Scan for the cell matching the given text and deliver its [X, Y] coordinate at center. 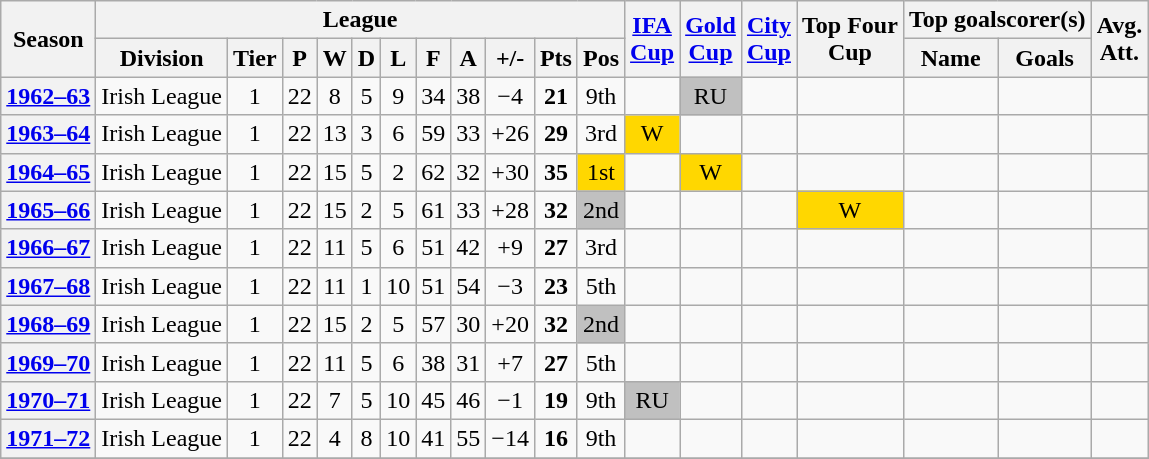
16 [556, 438]
3 [366, 134]
45 [434, 400]
Tier [254, 58]
+26 [510, 134]
35 [556, 172]
+/- [510, 58]
62 [434, 172]
7 [334, 400]
1968–69 [48, 324]
1964–65 [48, 172]
Gold Cup [711, 39]
Pos [600, 58]
31 [468, 362]
+20 [510, 324]
L [398, 58]
30 [468, 324]
41 [434, 438]
A [468, 58]
D [366, 58]
1965–66 [48, 210]
19 [556, 400]
29 [556, 134]
City Cup [768, 39]
9 [398, 96]
Division [162, 58]
−4 [510, 96]
1963–64 [48, 134]
Goals [1044, 58]
1969–70 [48, 362]
1962–63 [48, 96]
−3 [510, 286]
Pts [556, 58]
−14 [510, 438]
Season [48, 39]
46 [468, 400]
1971–72 [48, 438]
League [360, 20]
61 [434, 210]
54 [468, 286]
+7 [510, 362]
Top goalscorer(s) [997, 20]
IFA Cup [652, 39]
57 [434, 324]
+28 [510, 210]
1966–67 [48, 248]
1967–68 [48, 286]
1st [600, 172]
1970–71 [48, 400]
23 [556, 286]
59 [434, 134]
Top Four Cup [850, 39]
Name [950, 58]
−1 [510, 400]
P [300, 58]
21 [556, 96]
13 [334, 134]
42 [468, 248]
34 [434, 96]
+30 [510, 172]
+9 [510, 248]
55 [468, 438]
4 [334, 438]
Avg.Att. [1120, 39]
F [434, 58]
